Detect which cell encompasses the target text, then output its [X, Y] center coordinate. 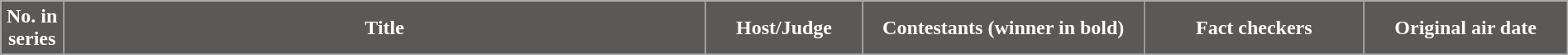
Original air date [1465, 28]
Contestants (winner in bold) [1004, 28]
Fact checkers [1254, 28]
Host/Judge [784, 28]
No. in series [32, 28]
Title [385, 28]
